Return [X, Y] of the center of cell containing provided text 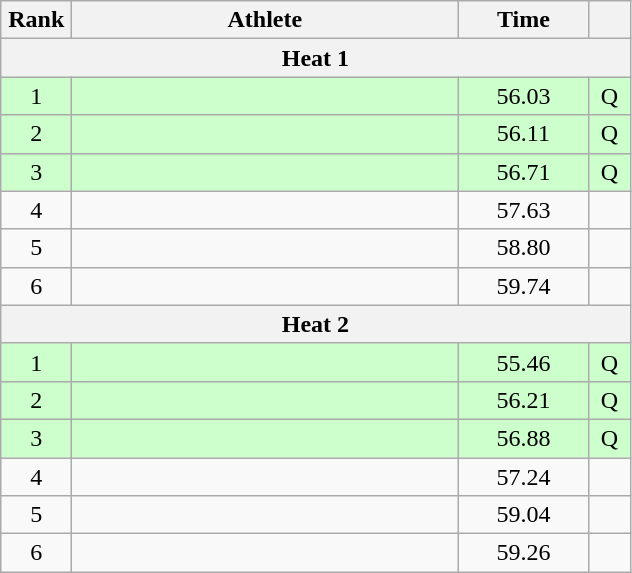
58.80 [524, 248]
59.26 [524, 553]
59.74 [524, 286]
56.03 [524, 96]
Rank [36, 20]
57.24 [524, 477]
Athlete [265, 20]
59.04 [524, 515]
56.71 [524, 172]
Time [524, 20]
56.11 [524, 134]
Heat 1 [316, 58]
Heat 2 [316, 324]
55.46 [524, 362]
57.63 [524, 210]
56.21 [524, 400]
56.88 [524, 438]
